From the cell containing the given text, extract its center point as (X, Y) coordinate. 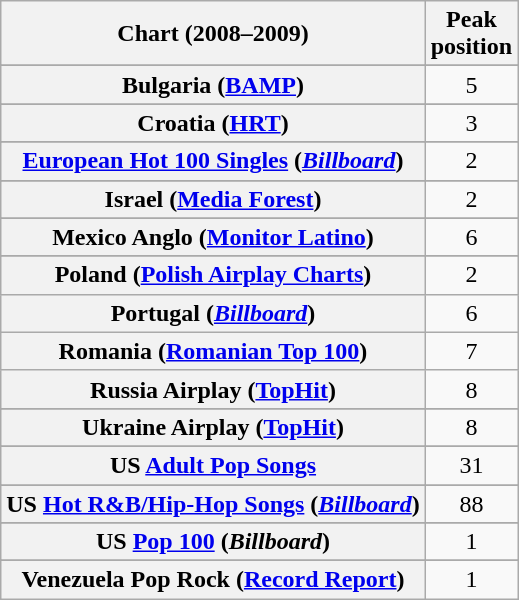
88 (471, 503)
Chart (2008–2009) (213, 34)
Mexico Anglo (Monitor Latino) (213, 237)
5 (471, 85)
Venezuela Pop Rock (Record Report) (213, 580)
3 (471, 123)
Ukraine Airplay (TopHit) (213, 427)
7 (471, 351)
US Hot R&B/Hip-Hop Songs (Billboard) (213, 503)
Russia Airplay (TopHit) (213, 389)
Bulgaria (BAMP) (213, 85)
31 (471, 465)
US Pop 100 (Billboard) (213, 542)
European Hot 100 Singles (Billboard) (213, 161)
US Adult Pop Songs (213, 465)
Peakposition (471, 34)
Poland (Polish Airplay Charts) (213, 275)
Portugal (Billboard) (213, 313)
Croatia (HRT) (213, 123)
Romania (Romanian Top 100) (213, 351)
Israel (Media Forest) (213, 199)
